For the text-containing cell, return its midpoint in (X, Y) coordinate format. 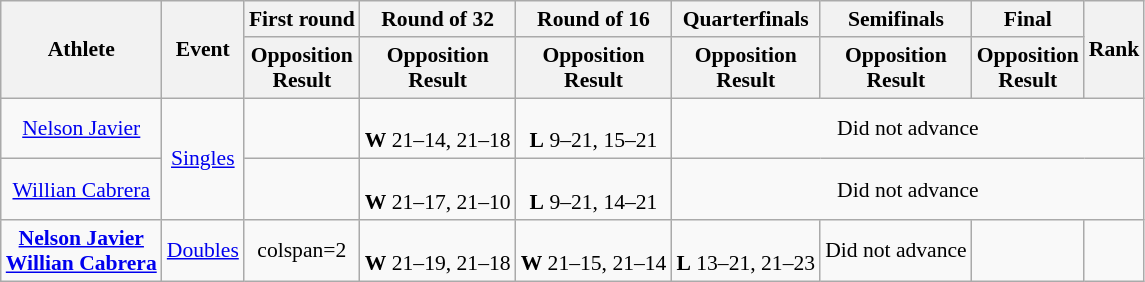
W 21–19, 21–18 (438, 250)
W 21–17, 21–10 (438, 190)
L 13–21, 21–23 (746, 250)
L 9–21, 15–21 (594, 128)
Final (1028, 19)
Round of 32 (438, 19)
Nelson Javier (82, 128)
W 21–14, 21–18 (438, 128)
Quarterfinals (746, 19)
W 21–15, 21–14 (594, 250)
First round (302, 19)
colspan=2 (302, 250)
Nelson JavierWillian Cabrera (82, 250)
Rank (1114, 50)
Semifinals (896, 19)
Doubles (203, 250)
Singles (203, 159)
Event (203, 50)
Round of 16 (594, 19)
L 9–21, 14–21 (594, 190)
Willian Cabrera (82, 190)
Athlete (82, 50)
